Return (X, Y) of the center of cell containing provided text 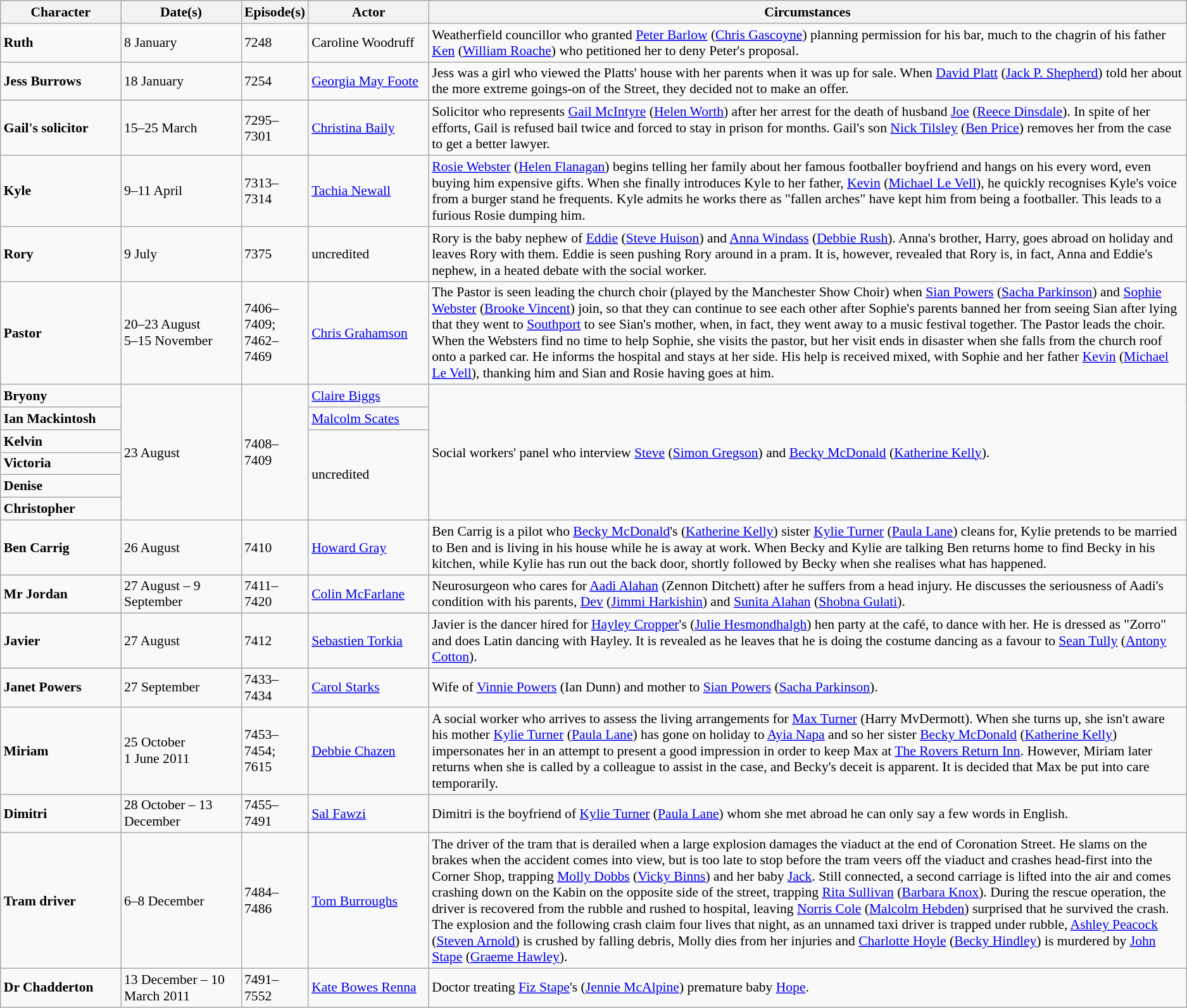
Tram driver (61, 901)
Caroline Woodruff (368, 43)
9 July (181, 255)
Javier (61, 641)
Pastor (61, 333)
Claire Biggs (368, 396)
15–25 March (181, 128)
Rory (61, 255)
7410 (275, 547)
7411–7420 (275, 594)
Bryony (61, 396)
7375 (275, 255)
Jess Burrows (61, 81)
Dr Chadderton (61, 988)
Howard Gray (368, 547)
18 January (181, 81)
Dimitri is the boyfriend of Kylie Turner (Paula Lane) whom she met abroad he can only say a few words in English. (807, 813)
Dimitri (61, 813)
Ben Carrig (61, 547)
Wife of Vinnie Powers (Ian Dunn) and mother to Sian Powers (Sacha Parkinson). (807, 688)
8 January (181, 43)
7433–7434 (275, 688)
Ruth (61, 43)
Miriam (61, 751)
7453–7454; 7615 (275, 751)
7295–7301 (275, 128)
Ian Mackintosh (61, 419)
7455–7491 (275, 813)
27 August (181, 641)
Sebastien Torkia (368, 641)
Sal Fawzi (368, 813)
Victoria (61, 463)
Kyle (61, 191)
27 August – 9 September (181, 594)
Tachia Newall (368, 191)
Actor (368, 12)
Character (61, 12)
27 September (181, 688)
Circumstances (807, 12)
Kelvin (61, 441)
7254 (275, 81)
7412 (275, 641)
7408–7409 (275, 453)
Kate Bowes Renna (368, 988)
25 October1 June 2011 (181, 751)
Social workers' panel who interview Steve (Simon Gregson) and Becky McDonald (Katherine Kelly). (807, 453)
Episode(s) (275, 12)
6–8 December (181, 901)
Carol Starks (368, 688)
7491–7552 (275, 988)
26 August (181, 547)
Debbie Chazen (368, 751)
20–23 August5–15 November (181, 333)
7484–7486 (275, 901)
Colin McFarlane (368, 594)
Christina Baily (368, 128)
Gail's solicitor (61, 128)
13 December – 10 March 2011 (181, 988)
Mr Jordan (61, 594)
9–11 April (181, 191)
7313–7314 (275, 191)
Date(s) (181, 12)
7248 (275, 43)
Malcolm Scates (368, 419)
23 August (181, 453)
Doctor treating Fiz Stape's (Jennie McAlpine) premature baby Hope. (807, 988)
Janet Powers (61, 688)
Chris Grahamson (368, 333)
28 October – 13 December (181, 813)
7406–7409; 7462–7469 (275, 333)
Georgia May Foote (368, 81)
Tom Burroughs (368, 901)
Denise (61, 486)
Christopher (61, 509)
